Identify which cell holds the provided text, then report its (x, y) central coordinate. 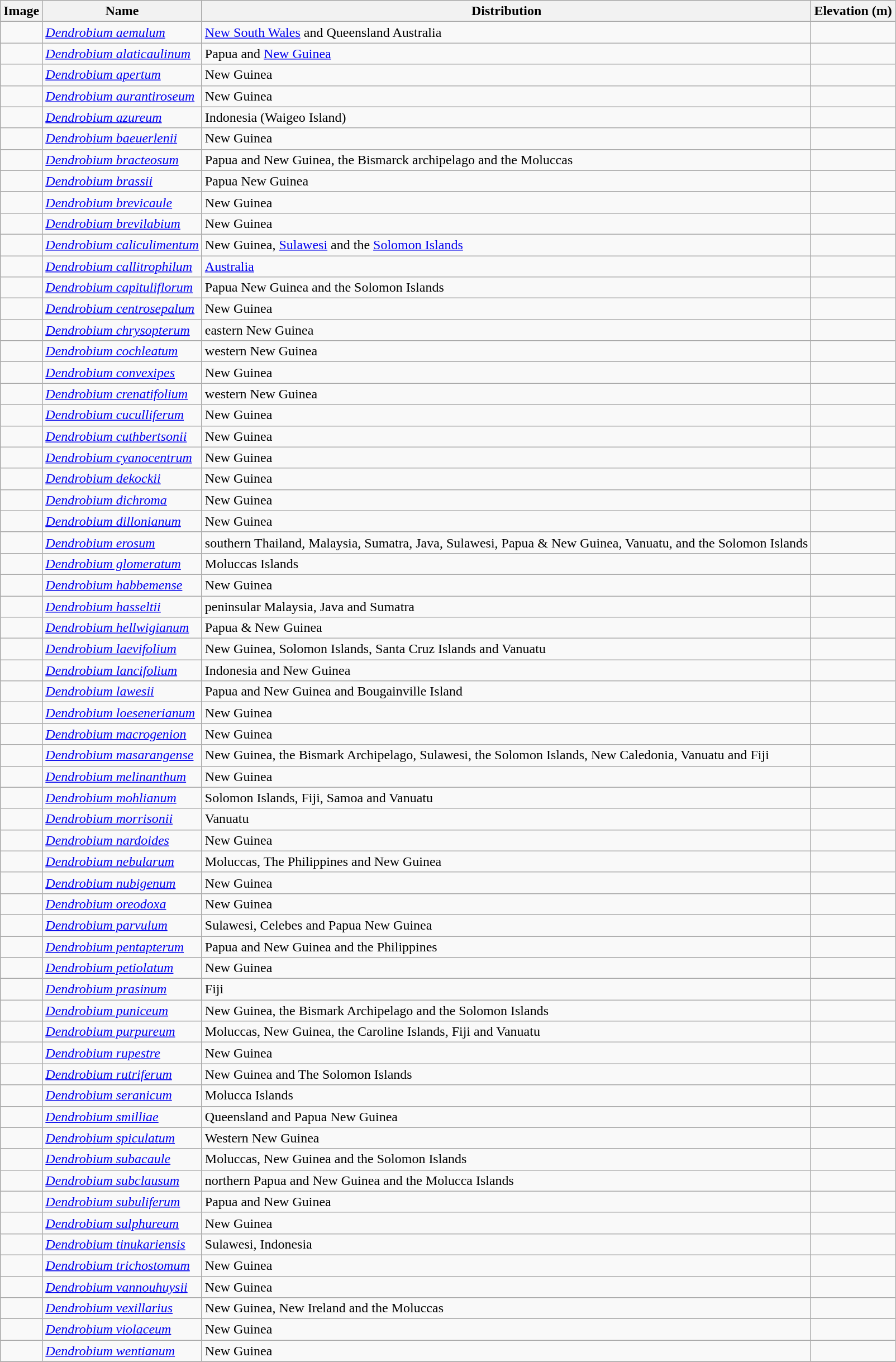
Dendrobium mohlianum (122, 798)
Western New Guinea (506, 1138)
Dendrobium habbemense (122, 585)
Solomon Islands, Fiji, Samoa and Vanuatu (506, 798)
Sulawesi, Indonesia (506, 1244)
Elevation (m) (853, 11)
Name (122, 11)
Dendrobium nebularum (122, 861)
Dendrobium caliculimentum (122, 245)
Distribution (506, 11)
Dendrobium nubigenum (122, 883)
Moluccas, The Philippines and New Guinea (506, 861)
Molucca Islands (506, 1096)
Dendrobium pentapterum (122, 947)
Dendrobium spiculatum (122, 1138)
Dendrobium callitrophilum (122, 266)
Dendrobium brassii (122, 181)
Dendrobium cochleatum (122, 351)
Dendrobium lancifolium (122, 670)
peninsular Malaysia, Java and Sumatra (506, 606)
Indonesia and New Guinea (506, 670)
Dendrobium subuliferum (122, 1202)
Dendrobium azureum (122, 117)
Dendrobium aemulum (122, 32)
Dendrobium violaceum (122, 1330)
Dendrobium brevilabium (122, 223)
Dendrobium convexipes (122, 373)
Papua and New Guinea and the Philippines (506, 947)
southern Thailand, Malaysia, Sumatra, Java, Sulawesi, Papua & New Guinea, Vanuatu, and the Solomon Islands (506, 542)
Dendrobium masarangense (122, 755)
New Guinea, Sulawesi and the Solomon Islands (506, 245)
Dendrobium oreodoxa (122, 904)
Dendrobium erosum (122, 542)
Dendrobium melinanthum (122, 777)
New Guinea and The Solomon Islands (506, 1074)
Dendrobium vexillarius (122, 1308)
Dendrobium wentianum (122, 1351)
Dendrobium brevicaule (122, 202)
New South Wales and Queensland Australia (506, 32)
Vanuatu (506, 819)
Dendrobium dekockii (122, 479)
Dendrobium apertum (122, 75)
Dendrobium loesenerianum (122, 713)
Dendrobium laevifolium (122, 649)
Dendrobium vannouhuysii (122, 1287)
Dendrobium glomeratum (122, 564)
Dendrobium subacaule (122, 1159)
Dendrobium tinukariensis (122, 1244)
Dendrobium alaticaulinum (122, 54)
Dendrobium hasseltii (122, 606)
Dendrobium cuculliferum (122, 415)
Dendrobium dillonianum (122, 521)
Dendrobium capituliflorum (122, 288)
Dendrobium aurantiroseum (122, 96)
Papua and New Guinea and Bougainville Island (506, 692)
Papua New Guinea and the Solomon Islands (506, 288)
Indonesia (Waigeo Island) (506, 117)
Dendrobium rupestre (122, 1053)
Papua New Guinea (506, 181)
Dendrobium purpureum (122, 1032)
Dendrobium lawesii (122, 692)
Dendrobium prasinum (122, 989)
Moluccas Islands (506, 564)
Moluccas, New Guinea and the Solomon Islands (506, 1159)
Dendrobium seranicum (122, 1096)
Australia (506, 266)
Dendrobium cuthbertsonii (122, 436)
Dendrobium subclausum (122, 1180)
Dendrobium hellwigianum (122, 628)
Dendrobium sulphureum (122, 1223)
Dendrobium cyanocentrum (122, 458)
New Guinea, the Bismark Archipelago, Sulawesi, the Solomon Islands, New Caledonia, Vanuatu and Fiji (506, 755)
Moluccas, New Guinea, the Caroline Islands, Fiji and Vanuatu (506, 1032)
Dendrobium chrysopterum (122, 330)
Sulawesi, Celebes and Papua New Guinea (506, 925)
Image (21, 11)
Dendrobium petiolatum (122, 968)
Queensland and Papua New Guinea (506, 1117)
Dendrobium parvulum (122, 925)
Dendrobium puniceum (122, 1011)
Dendrobium smilliae (122, 1117)
New Guinea, Solomon Islands, Santa Cruz Islands and Vanuatu (506, 649)
Dendrobium morrisonii (122, 819)
Dendrobium rutriferum (122, 1074)
New Guinea, the Bismark Archipelago and the Solomon Islands (506, 1011)
Dendrobium baeuerlenii (122, 139)
Dendrobium nardoides (122, 840)
Dendrobium bracteosum (122, 160)
New Guinea, New Ireland and the Moluccas (506, 1308)
Dendrobium crenatifolium (122, 394)
Dendrobium centrosepalum (122, 309)
Dendrobium macrogenion (122, 734)
Papua and New Guinea, the Bismarck archipelago and the Moluccas (506, 160)
northern Papua and New Guinea and the Molucca Islands (506, 1180)
Dendrobium trichostomum (122, 1265)
Papua & New Guinea (506, 628)
eastern New Guinea (506, 330)
Dendrobium dichroma (122, 500)
Fiji (506, 989)
